From the cell containing the given text, extract its center point as [X, Y] coordinate. 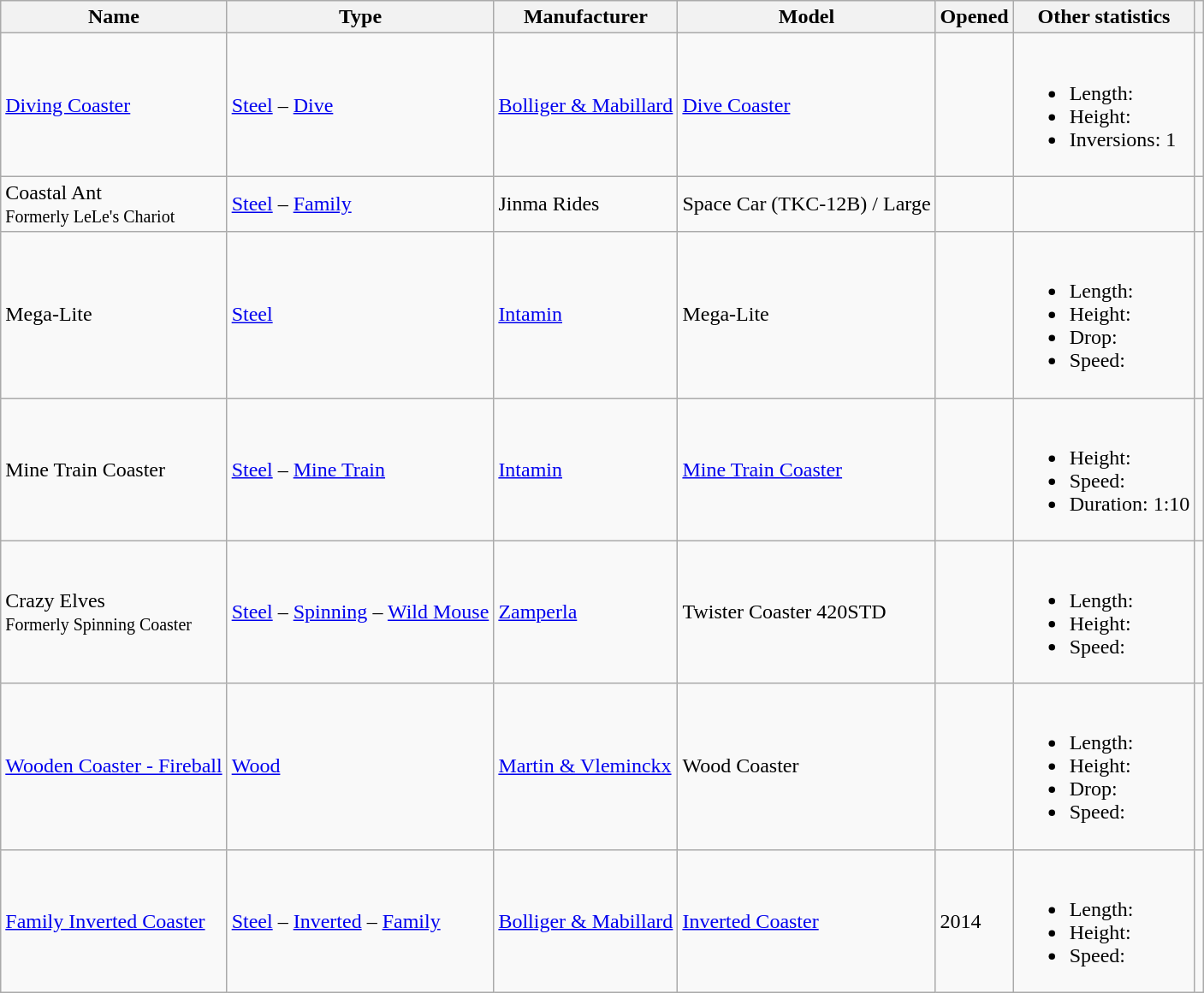
Manufacturer [585, 17]
Family Inverted Coaster [114, 920]
Other statistics [1104, 17]
Height: Speed: Duration: 1:10 [1104, 469]
Wooden Coaster - Fireball [114, 766]
Steel – Dive [360, 104]
Zamperla [585, 612]
Steel – Family [360, 204]
Crazy ElvesFormerly Spinning Coaster [114, 612]
Type [360, 17]
Model [806, 17]
Coastal AntFormerly LeLe's Chariot [114, 204]
Steel – Spinning – Wild Mouse [360, 612]
Diving Coaster [114, 104]
Steel [360, 315]
Length: Height: Inversions: 1 [1104, 104]
Twister Coaster 420STD [806, 612]
Opened [974, 17]
Space Car (TKC-12B) / Large [806, 204]
Inverted Coaster [806, 920]
Wood [360, 766]
Martin & Vleminckx [585, 766]
Steel – Mine Train [360, 469]
Name [114, 17]
Steel – Inverted – Family [360, 920]
2014 [974, 920]
Dive Coaster [806, 104]
Wood Coaster [806, 766]
Jinma Rides [585, 204]
